Identify which cell holds the provided text, then report its [X, Y] central coordinate. 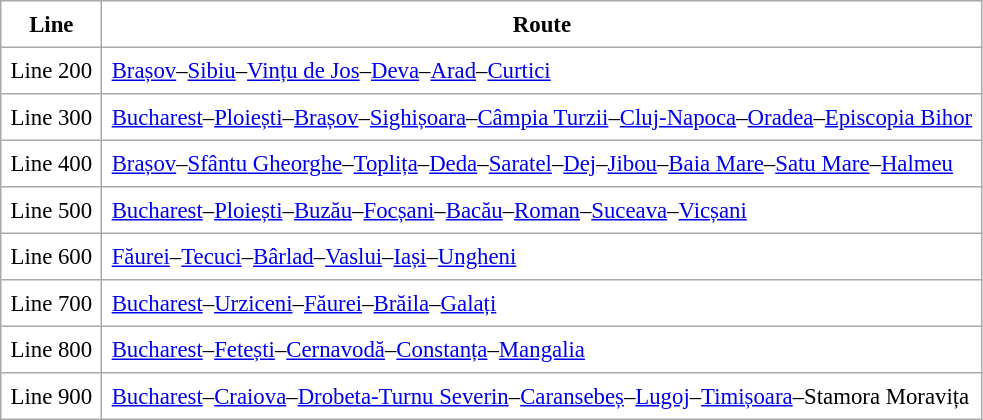
Line 200 [52, 70]
Bucharest–Craiova–Drobeta-Turnu Severin–Caransebeș–Lugoj–Timișoara–Stamora Moravița [542, 396]
Bucharest–Urziceni–Făurei–Brăila–Galați [542, 303]
Făurei–Tecuci–Bârlad–Vaslui–Iași–Ungheni [542, 256]
Line 700 [52, 303]
Line [52, 24]
Line 400 [52, 163]
Line 300 [52, 117]
Bucharest–Ploiești–Buzău–Focșani–Bacău–Roman–Suceava–Vicșani [542, 210]
Brașov–Sibiu–Vințu de Jos–Deva–Arad–Curtici [542, 70]
Bucharest–Ploiești–Brașov–Sighișoara–Câmpia Turzii–Cluj-Napoca–Oradea–Episcopia Bihor [542, 117]
Bucharest–Fetești–Cernavodă–Constanța–Mangalia [542, 349]
Brașov–Sfântu Gheorghe–Toplița–Deda–Saratel–Dej–Jibou–Baia Mare–Satu Mare–Halmeu [542, 163]
Line 900 [52, 396]
Route [542, 24]
Line 600 [52, 256]
Line 800 [52, 349]
Line 500 [52, 210]
